Return [x, y] of the center of cell containing provided text 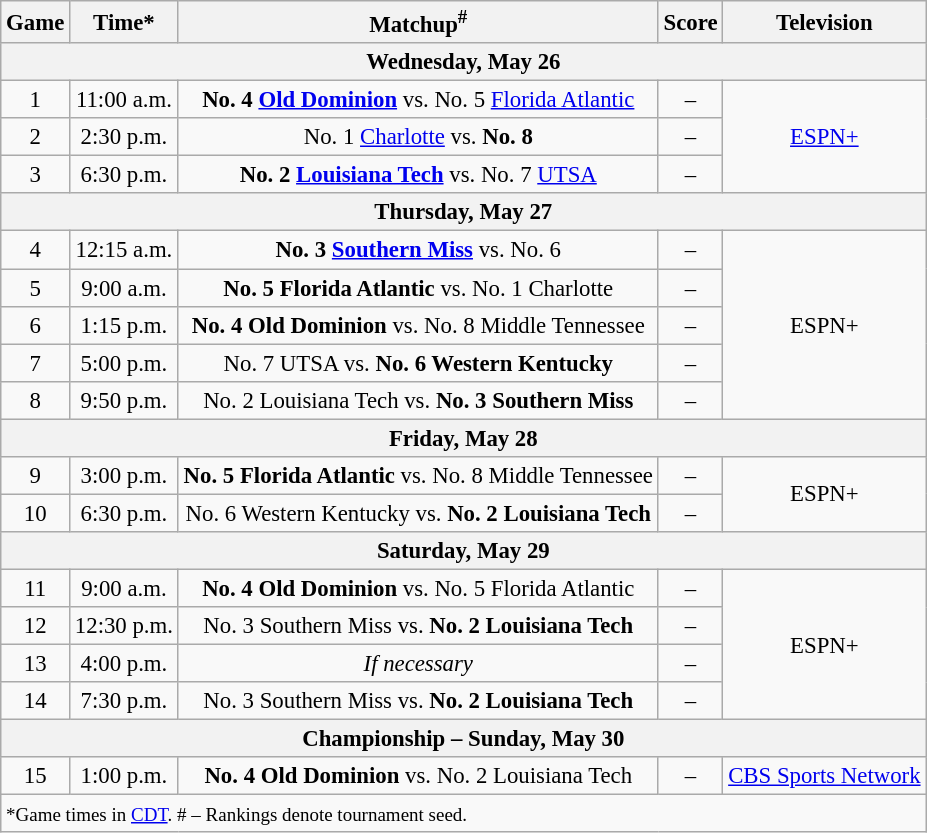
5:00 p.m. [124, 363]
No. 5 Florida Atlantic vs. No. 8 Middle Tennessee [418, 476]
7:30 p.m. [124, 701]
10 [36, 513]
9 [36, 476]
No. 4 Old Dominion vs. No. 2 Louisiana Tech [418, 776]
Friday, May 28 [464, 438]
CBS Sports Network [824, 776]
13 [36, 664]
No. 6 Western Kentucky vs. No. 2 Louisiana Tech [418, 513]
No. 5 Florida Atlantic vs. No. 1 Charlotte [418, 288]
Thursday, May 27 [464, 213]
*Game times in CDT. # – Rankings denote tournament seed. [464, 814]
1:00 p.m. [124, 776]
No. 2 Louisiana Tech vs. No. 3 Southern Miss [418, 400]
Game [36, 22]
4:00 p.m. [124, 664]
12:30 p.m. [124, 626]
3:00 p.m. [124, 476]
15 [36, 776]
Wednesday, May 26 [464, 62]
6 [36, 325]
If necessary [418, 664]
12 [36, 626]
No. 7 UTSA vs. No. 6 Western Kentucky [418, 363]
Championship – Sunday, May 30 [464, 739]
12:15 a.m. [124, 250]
No. 4 Old Dominion vs. No. 8 Middle Tennessee [418, 325]
Television [824, 22]
4 [36, 250]
2:30 p.m. [124, 137]
11 [36, 588]
3 [36, 175]
Saturday, May 29 [464, 551]
14 [36, 701]
Time* [124, 22]
No. 1 Charlotte vs. No. 8 [418, 137]
No. 2 Louisiana Tech vs. No. 7 UTSA [418, 175]
2 [36, 137]
8 [36, 400]
No. 3 Southern Miss vs. No. 6 [418, 250]
Matchup# [418, 22]
7 [36, 363]
1 [36, 100]
11:00 a.m. [124, 100]
9:50 p.m. [124, 400]
5 [36, 288]
Score [690, 22]
1:15 p.m. [124, 325]
